Detect which cell encompasses the target text, then output its (x, y) center coordinate. 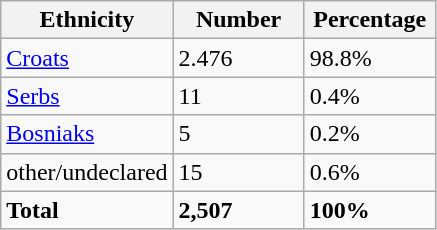
2.476 (238, 58)
0.6% (370, 172)
98.8% (370, 58)
Number (238, 20)
100% (370, 210)
0.4% (370, 96)
Serbs (87, 96)
5 (238, 134)
15 (238, 172)
Bosniaks (87, 134)
Percentage (370, 20)
Ethnicity (87, 20)
other/undeclared (87, 172)
11 (238, 96)
Croats (87, 58)
Total (87, 210)
2,507 (238, 210)
0.2% (370, 134)
